Return the (x, y) coordinate for the center point of the cell that contains the specified text.  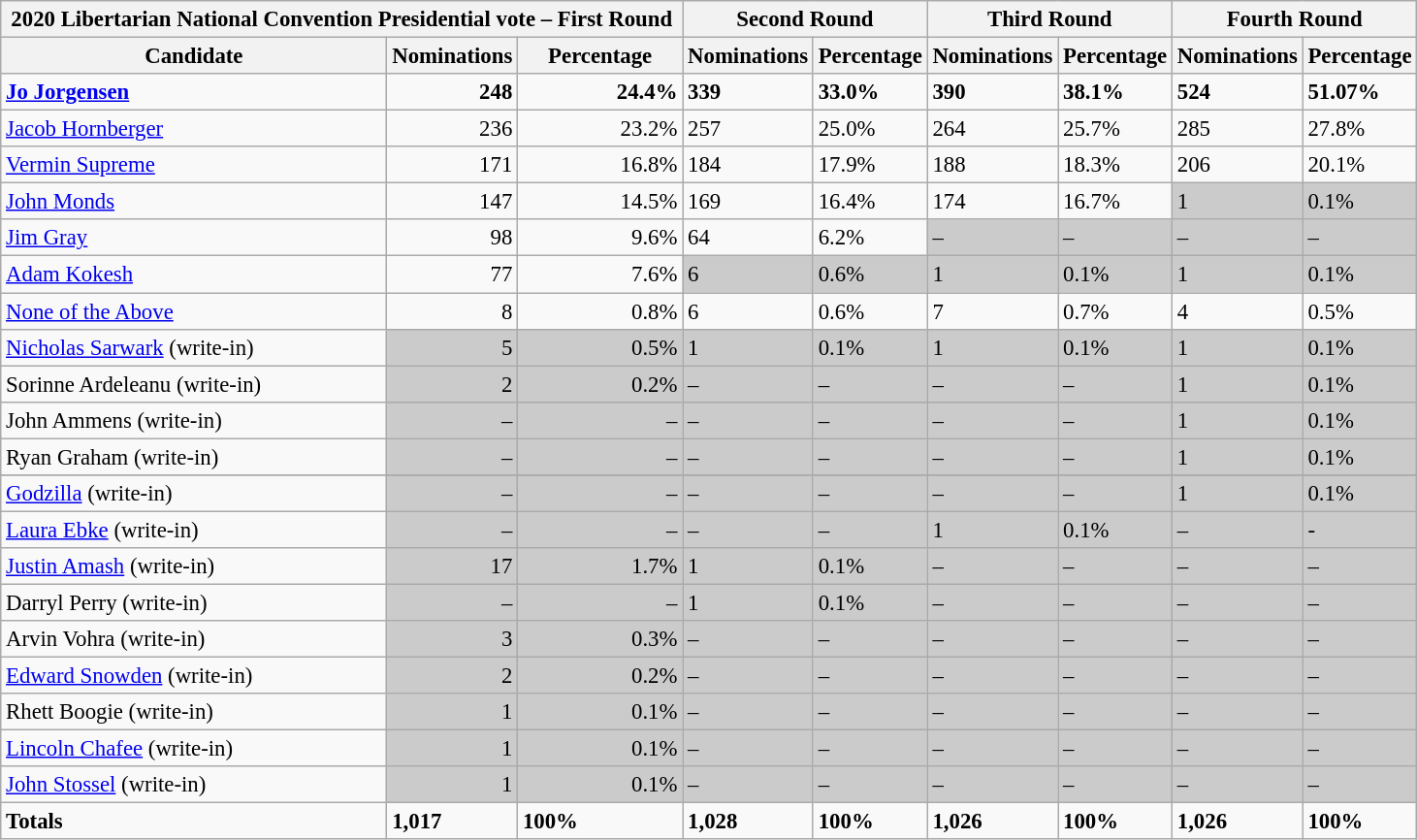
Lincoln Chafee (write-in) (194, 749)
Nicholas Sarwark (write-in) (194, 347)
77 (452, 275)
169 (749, 202)
7.6% (600, 275)
33.0% (870, 92)
23.2% (600, 129)
147 (452, 202)
Jim Gray (194, 238)
Candidate (194, 56)
6.2% (870, 238)
Sorinne Ardeleanu (write-in) (194, 384)
5 (452, 347)
Edward Snowden (write-in) (194, 676)
18.3% (1115, 165)
25.7% (1115, 129)
524 (1238, 92)
248 (452, 92)
206 (1238, 165)
285 (1238, 129)
257 (749, 129)
1,017 (452, 822)
1.7% (600, 566)
John Monds (194, 202)
John Ammens (write-in) (194, 420)
Rhett Boogie (write-in) (194, 712)
16.8% (600, 165)
Vermin Supreme (194, 165)
9.6% (600, 238)
4 (1238, 311)
John Stossel (write-in) (194, 785)
Adam Kokesh (194, 275)
3 (452, 639)
184 (749, 165)
20.1% (1360, 165)
Second Round (805, 19)
- (1360, 530)
339 (749, 92)
38.1% (1115, 92)
171 (452, 165)
16.4% (870, 202)
Fourth Round (1294, 19)
Arvin Vohra (write-in) (194, 639)
Totals (194, 822)
188 (993, 165)
Third Round (1049, 19)
27.8% (1360, 129)
0.8% (600, 311)
17.9% (870, 165)
2020 Libertarian National Convention Presidential vote – First Round (341, 19)
None of the Above (194, 311)
24.4% (600, 92)
51.07% (1360, 92)
8 (452, 311)
25.0% (870, 129)
98 (452, 238)
Godzilla (write-in) (194, 494)
16.7% (1115, 202)
236 (452, 129)
Laura Ebke (write-in) (194, 530)
264 (993, 129)
1,028 (749, 822)
Justin Amash (write-in) (194, 566)
17 (452, 566)
Darryl Perry (write-in) (194, 602)
7 (993, 311)
0.3% (600, 639)
14.5% (600, 202)
Jacob Hornberger (194, 129)
Jo Jorgensen (194, 92)
174 (993, 202)
0.7% (1115, 311)
Ryan Graham (write-in) (194, 457)
390 (993, 92)
64 (749, 238)
